Detect which cell encompasses the target text, then output its (x, y) center coordinate. 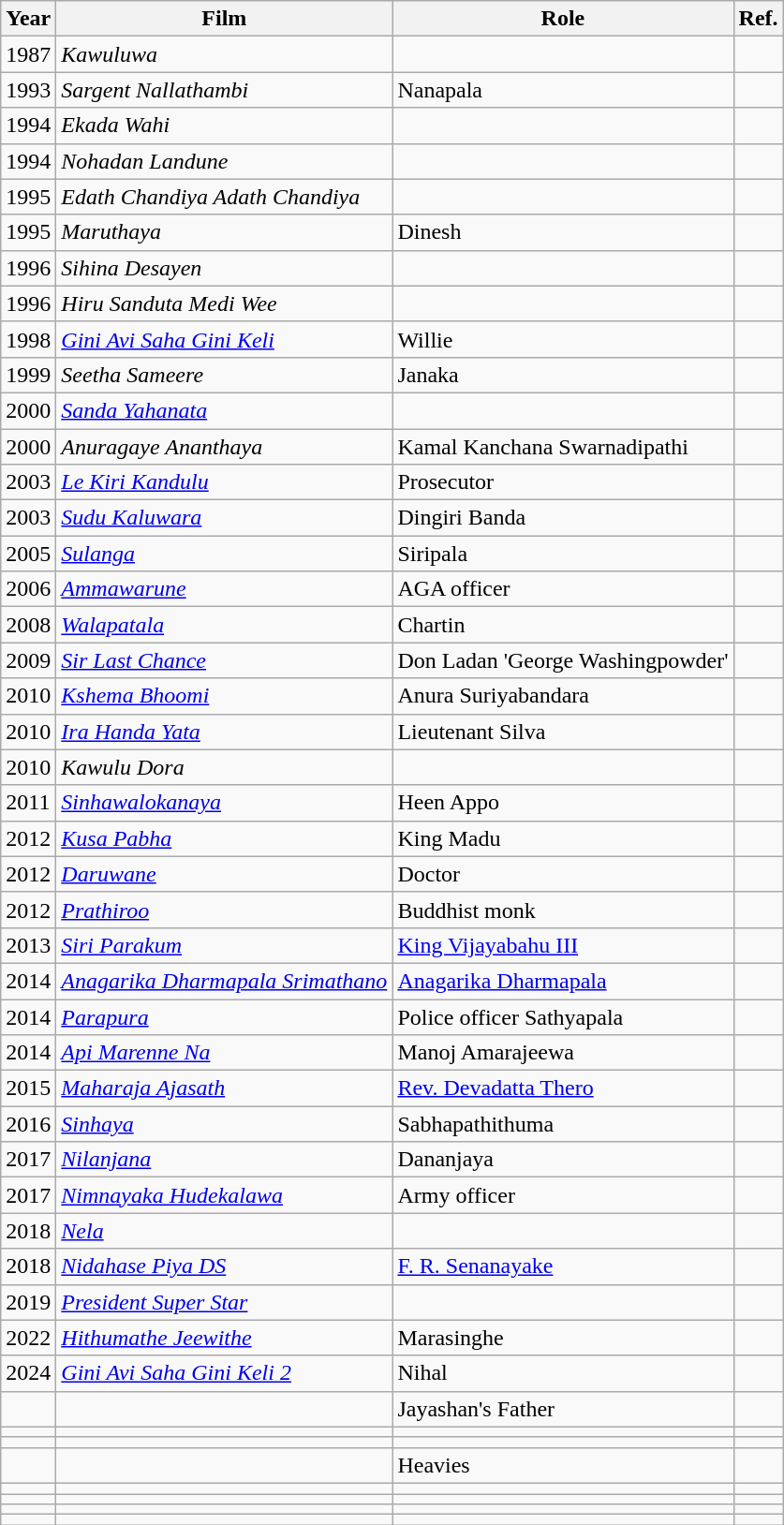
Kusa Pabha (225, 838)
Kamal Kanchana Swarnadipathi (563, 447)
Sinhawalokanaya (225, 803)
Hiru Sanduta Medi Wee (225, 304)
1998 (28, 339)
Nela (225, 1231)
Kawulu Dora (225, 767)
Sulanga (225, 554)
Sargent Nallathambi (225, 90)
Anura Suriyabandara (563, 696)
Year (28, 19)
Police officer Sathyapala (563, 1016)
Dananjaya (563, 1160)
Sudu Kaluwara (225, 518)
Heen Appo (563, 803)
Ira Handa Yata (225, 732)
Nimnayaka Hudekalawa (225, 1195)
Role (563, 19)
Hithumathe Jeewithe (225, 1338)
Maharaja Ajasath (225, 1088)
Nihal (563, 1373)
Willie (563, 339)
AGA officer (563, 589)
King Vijayabahu III (563, 945)
2013 (28, 945)
Gini Avi Saha Gini Keli 2 (225, 1373)
1993 (28, 90)
2015 (28, 1088)
Kawuluwa (225, 54)
Daruwane (225, 874)
Film (225, 19)
F. R. Senanayake (563, 1266)
Maruthaya (225, 232)
Prosecutor (563, 482)
Dinesh (563, 232)
Nohadan Landune (225, 161)
2008 (28, 625)
Siri Parakum (225, 945)
2016 (28, 1124)
2022 (28, 1338)
2024 (28, 1373)
Walapatala (225, 625)
Rev. Devadatta Thero (563, 1088)
Ekada Wahi (225, 126)
King Madu (563, 838)
Sihina Desayen (225, 268)
Kshema Bhoomi (225, 696)
Buddhist monk (563, 910)
Anagarika Dharmapala (563, 981)
Lieutenant Silva (563, 732)
2009 (28, 660)
Anagarika Dharmapala Srimathano (225, 981)
Seetha Sameere (225, 375)
Marasinghe (563, 1338)
Sabhapathithuma (563, 1124)
Nidahase Piya DS (225, 1266)
Sanda Yahanata (225, 410)
Api Marenne Na (225, 1053)
2005 (28, 554)
Ammawarune (225, 589)
Chartin (563, 625)
Le Kiri Kandulu (225, 482)
Nanapala (563, 90)
Prathiroo (225, 910)
Manoj Amarajeewa (563, 1053)
Edath Chandiya Adath Chandiya (225, 197)
Janaka (563, 375)
Sinhaya (225, 1124)
Dingiri Banda (563, 518)
1987 (28, 54)
1999 (28, 375)
2006 (28, 589)
2011 (28, 803)
Nilanjana (225, 1160)
Don Ladan 'George Washingpowder' (563, 660)
Gini Avi Saha Gini Keli (225, 339)
Ref. (759, 19)
Anuragaye Ananthaya (225, 447)
Sir Last Chance (225, 660)
Doctor (563, 874)
Army officer (563, 1195)
President Super Star (225, 1302)
Heavies (563, 1465)
2019 (28, 1302)
Siripala (563, 554)
Parapura (225, 1016)
Jayashan's Father (563, 1409)
